Pinpoint the cell where the given text exists, returning its [x, y] midpoint coordinate. 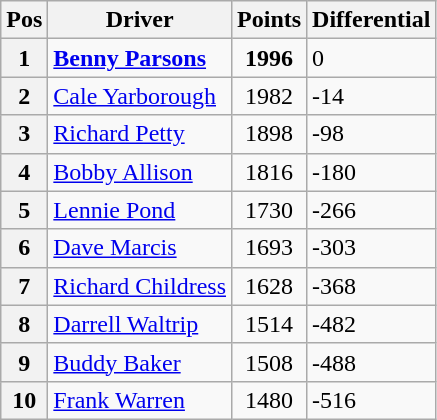
4 [24, 172]
-266 [372, 210]
8 [24, 324]
Cale Yarborough [140, 96]
Driver [140, 20]
-488 [372, 362]
1996 [270, 58]
Lennie Pond [140, 210]
-180 [372, 172]
Frank Warren [140, 400]
1898 [270, 134]
1693 [270, 248]
9 [24, 362]
5 [24, 210]
1628 [270, 286]
6 [24, 248]
Benny Parsons [140, 58]
1982 [270, 96]
-98 [372, 134]
Differential [372, 20]
Richard Petty [140, 134]
Points [270, 20]
Richard Childress [140, 286]
Darrell Waltrip [140, 324]
-14 [372, 96]
Buddy Baker [140, 362]
0 [372, 58]
Bobby Allison [140, 172]
7 [24, 286]
1816 [270, 172]
3 [24, 134]
1480 [270, 400]
Pos [24, 20]
-482 [372, 324]
1 [24, 58]
-516 [372, 400]
1730 [270, 210]
2 [24, 96]
-303 [372, 248]
10 [24, 400]
1514 [270, 324]
Dave Marcis [140, 248]
-368 [372, 286]
1508 [270, 362]
